Extract the (X, Y) coordinate from the center of the cell holding the provided text.  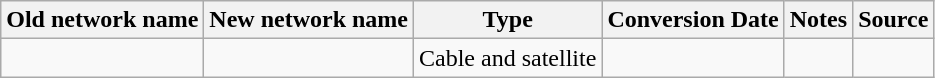
Old network name (102, 20)
New network name (309, 20)
Cable and satellite (508, 58)
Notes (818, 20)
Source (894, 20)
Type (508, 20)
Conversion Date (693, 20)
